From the cell containing the given text, extract its center point as (x, y) coordinate. 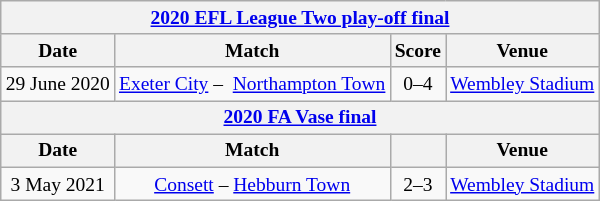
2020 FA Vase final (300, 118)
2–3 (418, 184)
Consett – Hebburn Town (252, 184)
0–4 (418, 84)
29 June 2020 (58, 84)
Exeter City – Northampton Town (252, 84)
3 May 2021 (58, 184)
Score (418, 50)
2020 EFL League Two play-off final (300, 18)
